Output the (x, y) coordinate of the center of the cell containing the given text.  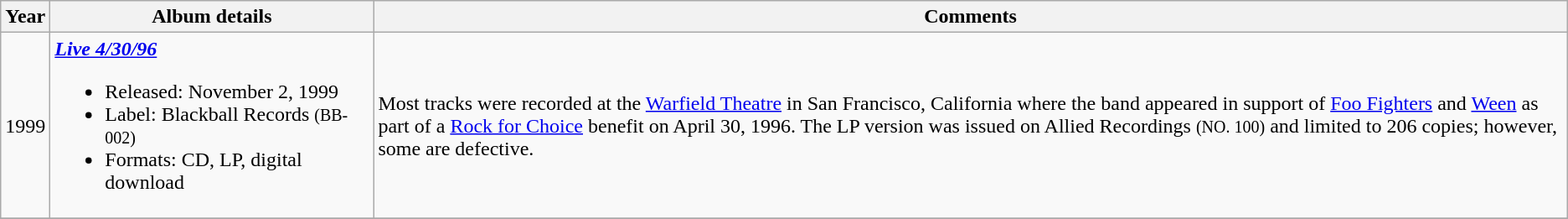
1999 (25, 126)
Comments (970, 17)
Live 4/30/96Released: November 2, 1999Label: Blackball Records (BB-002)Formats: CD, LP, digital download (212, 126)
Album details (212, 17)
Year (25, 17)
